Capture the cell that displays the provided text and extract its [X, Y] central coordinate. 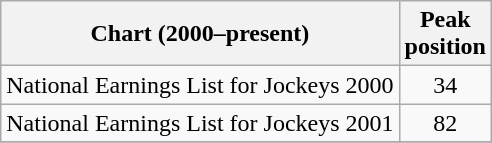
34 [445, 85]
National Earnings List for Jockeys 2000 [200, 85]
Peakposition [445, 34]
82 [445, 123]
Chart (2000–present) [200, 34]
National Earnings List for Jockeys 2001 [200, 123]
